Find where the given text appears and provide that cell's center as [x, y] coordinate. 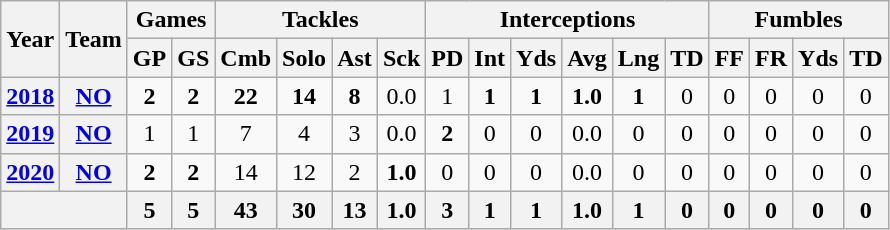
FF [729, 58]
43 [246, 210]
Fumbles [798, 20]
8 [355, 96]
13 [355, 210]
Cmb [246, 58]
Int [490, 58]
Avg [588, 58]
4 [304, 134]
PD [448, 58]
FR [772, 58]
7 [246, 134]
2018 [30, 96]
Tackles [320, 20]
30 [304, 210]
22 [246, 96]
Solo [304, 58]
2019 [30, 134]
Games [170, 20]
Ast [355, 58]
Lng [638, 58]
Interceptions [568, 20]
GP [149, 58]
GS [194, 58]
2020 [30, 172]
12 [304, 172]
Team [94, 39]
Year [30, 39]
Sck [401, 58]
